Capture the cell that displays the provided text and extract its [X, Y] central coordinate. 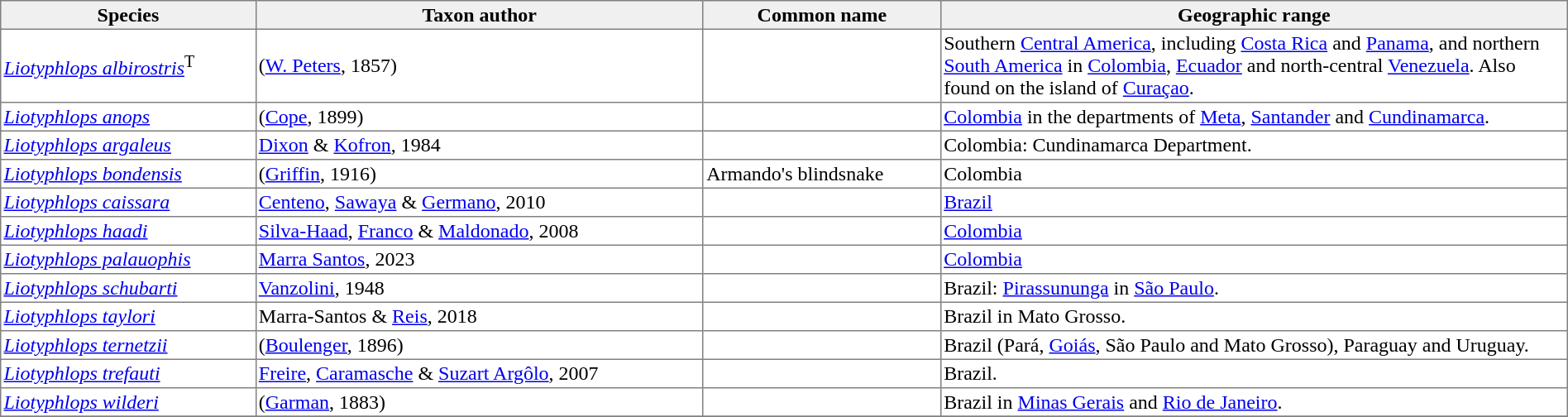
Vanzolini, 1948 [480, 288]
Liotyphlops argaleus [128, 145]
(Boulenger, 1896) [480, 345]
Brazil. [1254, 373]
(Cope, 1899) [480, 117]
Dixon & Kofron, 1984 [480, 145]
Brazil in Mato Grosso. [1254, 316]
Armando's blindsnake [822, 174]
Colombia in the departments of Meta, Santander and Cundinamarca. [1254, 117]
Species [128, 15]
Silva-Haad, Franco & Maldonado, 2008 [480, 231]
Liotyphlops anops [128, 117]
Geographic range [1254, 15]
Liotyphlops bondensis [128, 174]
Freire, Caramasche & Suzart Argôlo, 2007 [480, 373]
Colombia: Cundinamarca Department. [1254, 145]
Taxon author [480, 15]
Marra Santos, 2023 [480, 259]
Liotyphlops ternetzii [128, 345]
Marra-Santos & Reis, 2018 [480, 316]
Brazil: Pirassununga in São Paulo. [1254, 288]
Liotyphlops trefauti [128, 373]
(Garman, 1883) [480, 402]
Brazil in Minas Gerais and Rio de Janeiro. [1254, 402]
Liotyphlops wilderi [128, 402]
Liotyphlops haadi [128, 231]
Liotyphlops schubarti [128, 288]
Liotyphlops albirostrisT [128, 65]
Brazil [1254, 202]
Common name [822, 15]
Liotyphlops caissara [128, 202]
Centeno, Sawaya & Germano, 2010 [480, 202]
(Griffin, 1916) [480, 174]
Brazil (Pará, Goiás, São Paulo and Mato Grosso), Paraguay and Uruguay. [1254, 345]
Liotyphlops palauophis [128, 259]
(W. Peters, 1857) [480, 65]
Liotyphlops taylori [128, 316]
